Locate the cell with the specified text and output its [X, Y] center coordinate. 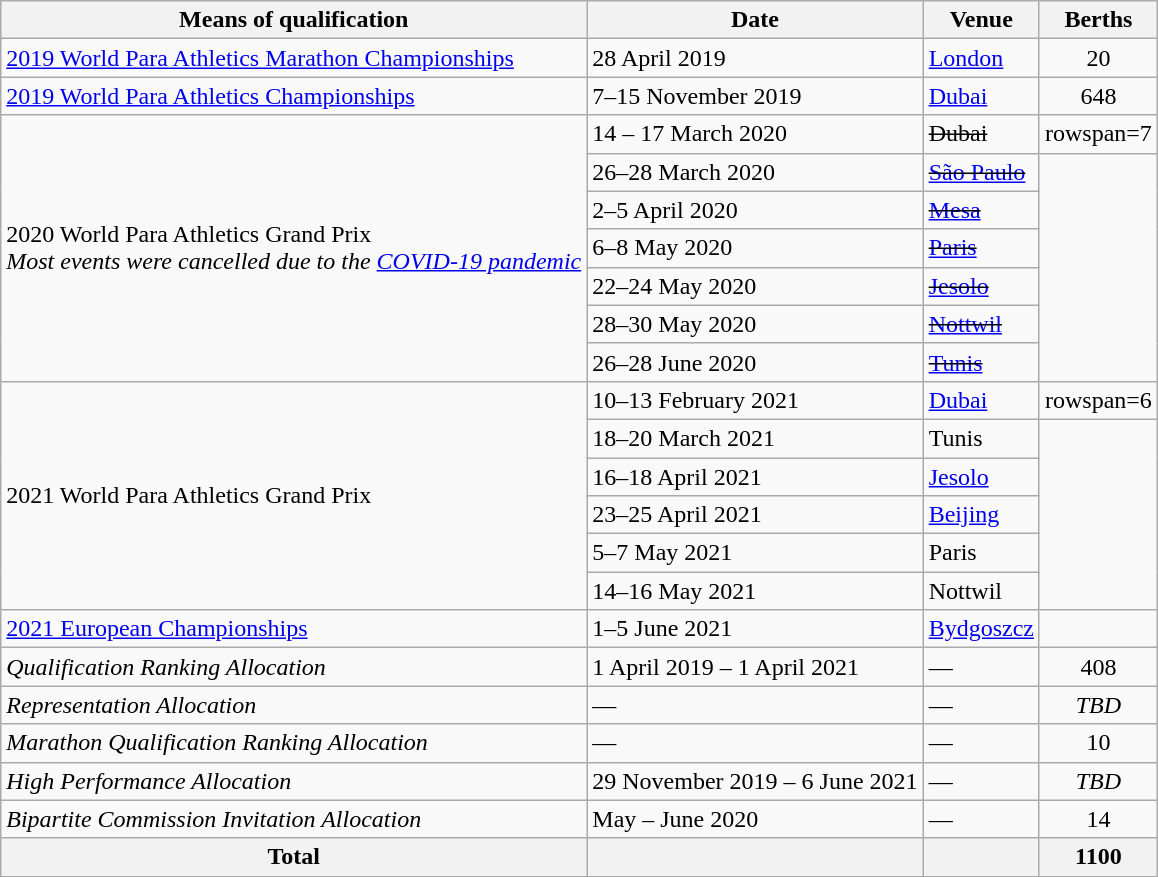
London [981, 58]
Mesa [981, 210]
São Paulo [981, 172]
2019 World Para Athletics Championships [294, 96]
26–28 June 2020 [755, 362]
2–5 April 2020 [755, 210]
29 November 2019 – 6 June 2021 [755, 781]
7–15 November 2019 [755, 96]
28 April 2019 [755, 58]
20 [1098, 58]
26–28 March 2020 [755, 172]
Marathon Qualification Ranking Allocation [294, 743]
Venue [981, 20]
14 [1098, 819]
10–13 February 2021 [755, 400]
Berths [1098, 20]
High Performance Allocation [294, 781]
10 [1098, 743]
16–18 April 2021 [755, 477]
648 [1098, 96]
14 – 17 March 2020 [755, 134]
Total [294, 857]
2021 European Championships [294, 629]
1–5 June 2021 [755, 629]
rowspan=6 [1098, 400]
Representation Allocation [294, 705]
408 [1098, 667]
18–20 March 2021 [755, 438]
22–24 May 2020 [755, 286]
Date [755, 20]
14–16 May 2021 [755, 591]
Bydgoszcz [981, 629]
1 April 2019 – 1 April 2021 [755, 667]
28–30 May 2020 [755, 324]
Means of qualification [294, 20]
Bipartite Commission Invitation Allocation [294, 819]
6–8 May 2020 [755, 248]
5–7 May 2021 [755, 553]
Beijing [981, 515]
May – June 2020 [755, 819]
2019 World Para Athletics Marathon Championships [294, 58]
rowspan=7 [1098, 134]
2021 World Para Athletics Grand Prix [294, 495]
Qualification Ranking Allocation [294, 667]
2020 World Para Athletics Grand PrixMost events were cancelled due to the COVID-19 pandemic [294, 248]
23–25 April 2021 [755, 515]
1100 [1098, 857]
